Search for the cell housing the specified text and yield its (x, y) center coordinate. 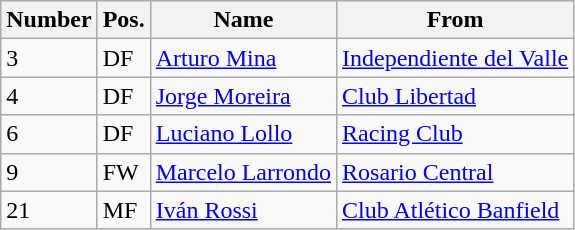
Arturo Mina (243, 58)
Jorge Moreira (243, 96)
Name (243, 20)
Racing Club (456, 134)
Iván Rossi (243, 210)
FW (124, 172)
MF (124, 210)
Rosario Central (456, 172)
Club Libertad (456, 96)
Club Atlético Banfield (456, 210)
From (456, 20)
Luciano Lollo (243, 134)
Marcelo Larrondo (243, 172)
6 (49, 134)
21 (49, 210)
9 (49, 172)
Pos. (124, 20)
3 (49, 58)
Number (49, 20)
Independiente del Valle (456, 58)
4 (49, 96)
